Find where the given text appears and provide that cell's center as (x, y) coordinate. 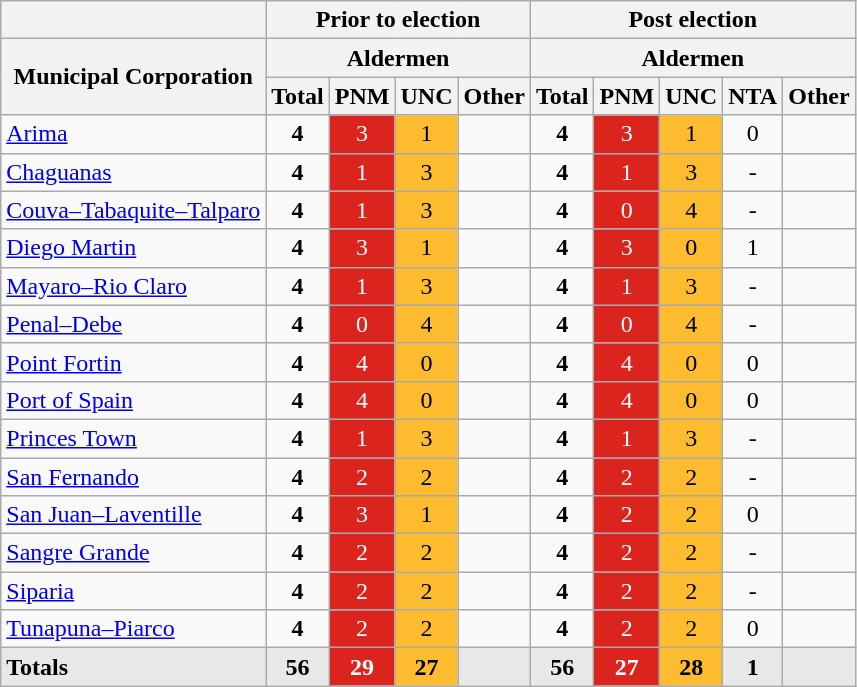
Couva–Tabaquite–Talparo (134, 210)
Diego Martin (134, 248)
29 (362, 667)
Port of Spain (134, 400)
Prior to election (398, 20)
Mayaro–Rio Claro (134, 286)
28 (692, 667)
Siparia (134, 591)
San Fernando (134, 477)
Arima (134, 134)
Post election (692, 20)
Municipal Corporation (134, 77)
Point Fortin (134, 362)
NTA (753, 96)
Princes Town (134, 438)
Penal–Debe (134, 324)
Chaguanas (134, 172)
Sangre Grande (134, 553)
Tunapuna–Piarco (134, 629)
San Juan–Laventille (134, 515)
Totals (134, 667)
